Capture the cell that displays the provided text and extract its (X, Y) central coordinate. 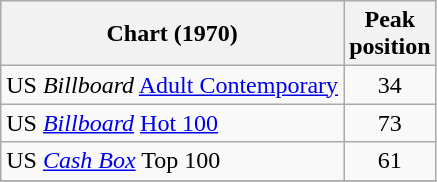
73 (390, 123)
US Billboard Hot 100 (172, 123)
Chart (1970) (172, 34)
US Cash Box Top 100 (172, 161)
34 (390, 85)
Peakposition (390, 34)
61 (390, 161)
US Billboard Adult Contemporary (172, 85)
